Locate the cell with the specified text and output its [X, Y] center coordinate. 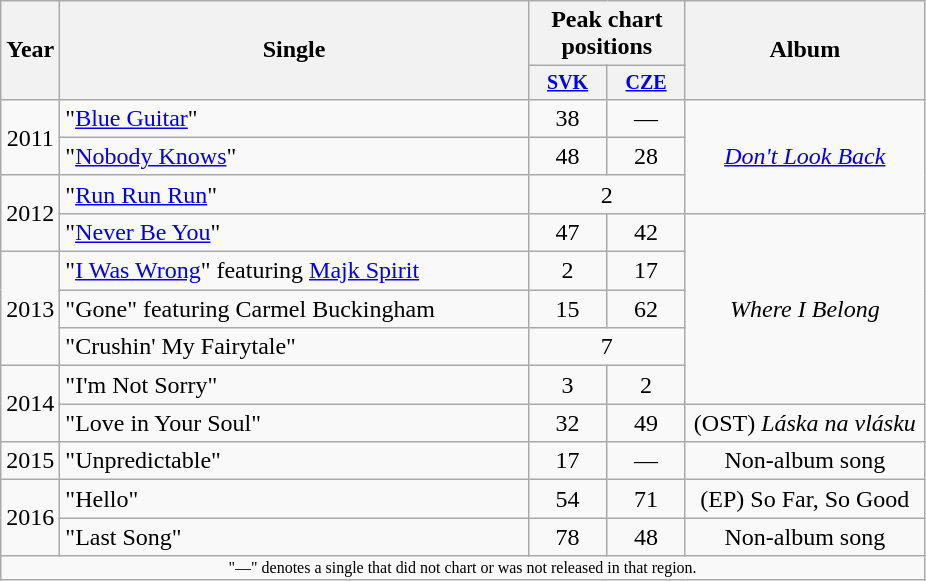
38 [567, 118]
7 [606, 347]
2011 [30, 137]
2014 [30, 404]
47 [567, 232]
"Gone" featuring Carmel Buckingham [294, 309]
"Crushin' My Fairytale" [294, 347]
71 [646, 499]
"I Was Wrong" featuring Majk Spirit [294, 271]
(OST) Láska na vlásku [804, 423]
Album [804, 50]
49 [646, 423]
32 [567, 423]
2016 [30, 518]
SVK [567, 82]
"Last Song" [294, 537]
2012 [30, 213]
"Never Be You" [294, 232]
Single [294, 50]
3 [567, 385]
"—" denotes a single that did not chart or was not released in that region. [463, 568]
28 [646, 156]
Peak chart positions [606, 34]
54 [567, 499]
"Run Run Run" [294, 194]
"Hello" [294, 499]
"Unpredictable" [294, 461]
Don't Look Back [804, 156]
Where I Belong [804, 308]
78 [567, 537]
2015 [30, 461]
42 [646, 232]
(EP) So Far, So Good [804, 499]
"Love in Your Soul" [294, 423]
62 [646, 309]
"Blue Guitar" [294, 118]
2013 [30, 309]
CZE [646, 82]
15 [567, 309]
Year [30, 50]
"Nobody Knows" [294, 156]
"I'm Not Sorry" [294, 385]
